Extract the (x, y) coordinate from the center of the cell holding the provided text.  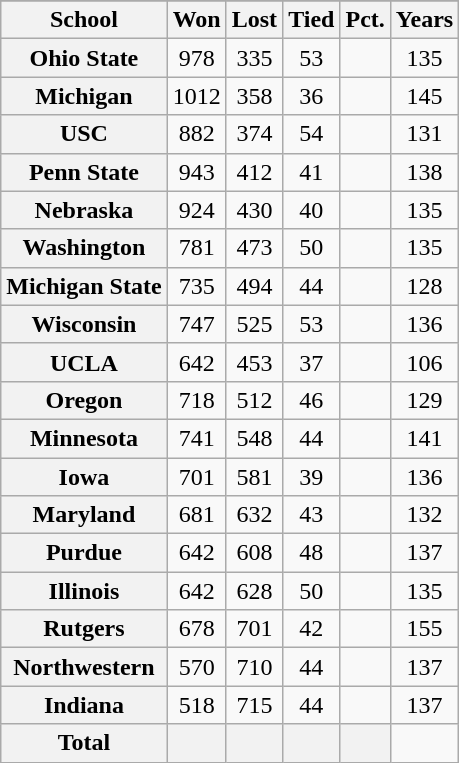
Iowa (84, 477)
978 (196, 58)
39 (312, 477)
632 (254, 515)
1012 (196, 96)
924 (196, 210)
School (84, 20)
Years (424, 20)
747 (196, 324)
141 (424, 438)
581 (254, 477)
374 (254, 134)
718 (196, 400)
741 (196, 438)
412 (254, 172)
Purdue (84, 553)
882 (196, 134)
54 (312, 134)
42 (312, 629)
473 (254, 248)
548 (254, 438)
512 (254, 400)
628 (254, 591)
Ohio State (84, 58)
Northwestern (84, 667)
Total (84, 743)
46 (312, 400)
145 (424, 96)
525 (254, 324)
37 (312, 362)
Indiana (84, 705)
Maryland (84, 515)
608 (254, 553)
781 (196, 248)
943 (196, 172)
36 (312, 96)
453 (254, 362)
Illinois (84, 591)
Nebraska (84, 210)
Michigan (84, 96)
358 (254, 96)
40 (312, 210)
Lost (254, 20)
Tied (312, 20)
518 (196, 705)
678 (196, 629)
494 (254, 286)
131 (424, 134)
430 (254, 210)
41 (312, 172)
132 (424, 515)
UCLA (84, 362)
138 (424, 172)
681 (196, 515)
128 (424, 286)
129 (424, 400)
Washington (84, 248)
Rutgers (84, 629)
Penn State (84, 172)
335 (254, 58)
43 (312, 515)
USC (84, 134)
Minnesota (84, 438)
155 (424, 629)
Pct. (365, 20)
570 (196, 667)
710 (254, 667)
735 (196, 286)
715 (254, 705)
Michigan State (84, 286)
Oregon (84, 400)
106 (424, 362)
Wisconsin (84, 324)
Won (196, 20)
48 (312, 553)
